Extract the (x, y) coordinate from the center of the cell holding the provided text.  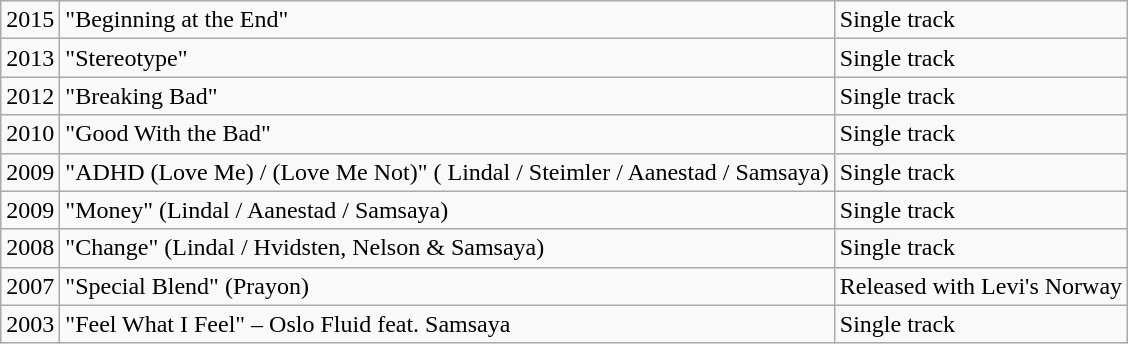
2003 (30, 324)
"Money" (Lindal / Aanestad / Samsaya) (447, 210)
"Stereotype" (447, 58)
2012 (30, 96)
"Feel What I Feel" – Oslo Fluid feat. Samsaya (447, 324)
2008 (30, 248)
Released with Levi's Norway (980, 286)
2015 (30, 20)
2010 (30, 134)
"Beginning at the End" (447, 20)
"Breaking Bad" (447, 96)
"Good With the Bad" (447, 134)
"Special Blend" (Prayon) (447, 286)
2013 (30, 58)
2007 (30, 286)
"Change" (Lindal / Hvidsten, Nelson & Samsaya) (447, 248)
"ADHD (Love Me) / (Love Me Not)" ( Lindal / Steimler / Aanestad / Samsaya) (447, 172)
